For the text-containing cell, return its midpoint in (x, y) coordinate format. 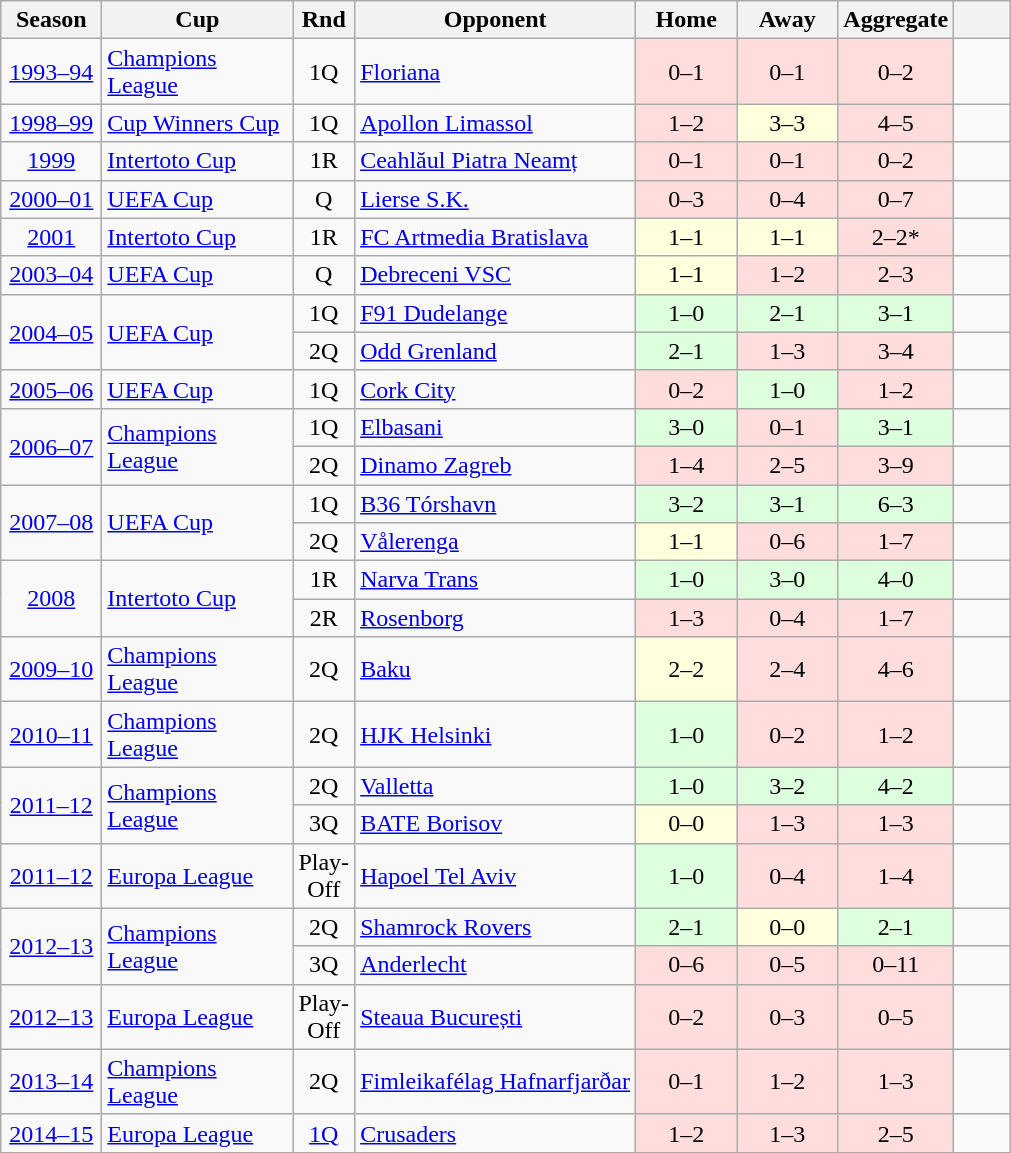
Odd Grenland (496, 351)
2001 (52, 237)
3–9 (896, 465)
Dinamo Zagreb (496, 465)
2008 (52, 599)
F91 Dudelange (496, 313)
Rosenborg (496, 618)
BATE Borisov (496, 824)
2007–08 (52, 522)
Valletta (496, 786)
Anderlecht (496, 965)
Cup (198, 20)
3–3 (788, 123)
2R (324, 618)
2–2 (686, 670)
Vålerenga (496, 542)
2010–11 (52, 734)
0–11 (896, 965)
Baku (496, 670)
2003–04 (52, 275)
4–2 (896, 786)
Apollon Limassol (496, 123)
B36 Tórshavn (496, 503)
1999 (52, 161)
2–3 (896, 275)
4–0 (896, 580)
Debreceni VSC (496, 275)
3–4 (896, 351)
Hapoel Tel Aviv (496, 876)
Cup Winners Cup (198, 123)
2009–10 (52, 670)
Away (788, 20)
2006–07 (52, 446)
2000–01 (52, 199)
Floriana (496, 72)
Steaua București (496, 1016)
Crusaders (496, 1133)
HJK Helsinki (496, 734)
Rnd (324, 20)
Narva Trans (496, 580)
2–2* (896, 237)
2–4 (788, 670)
Ceahlăul Piatra Neamț (496, 161)
0–7 (896, 199)
2013–14 (52, 1082)
4–6 (896, 670)
FC Artmedia Bratislava (496, 237)
Season (52, 20)
1993–94 (52, 72)
Elbasani (496, 427)
2004–05 (52, 332)
Home (686, 20)
Fimleikafélag Hafnarfjarðar (496, 1082)
2005–06 (52, 389)
6–3 (896, 503)
2014–15 (52, 1133)
Shamrock Rovers (496, 927)
Aggregate (896, 20)
Lierse S.K. (496, 199)
Cork City (496, 389)
Opponent (496, 20)
4–5 (896, 123)
1998–99 (52, 123)
